Extract the (x, y) coordinate from the center of the cell holding the provided text.  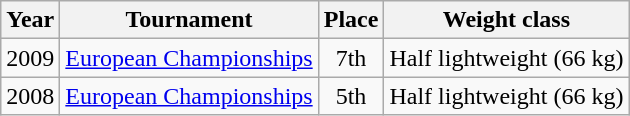
5th (351, 96)
Weight class (506, 20)
Place (351, 20)
2008 (30, 96)
Year (30, 20)
7th (351, 58)
2009 (30, 58)
Tournament (189, 20)
